Provide the (x, y) coordinate of the cell's center where the given text is located.  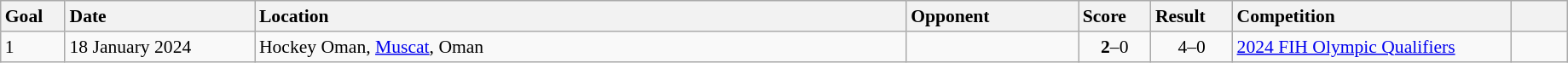
2–0 (1115, 47)
Goal (33, 16)
Date (159, 16)
2024 FIH Olympic Qualifiers (1373, 47)
Location (581, 16)
1 (33, 47)
18 January 2024 (159, 47)
4–0 (1192, 47)
Result (1192, 16)
Score (1115, 16)
Hockey Oman, Muscat, Oman (581, 47)
Opponent (992, 16)
Competition (1373, 16)
